Determine the [x, y] coordinate at the center of the cell enclosing the given text.  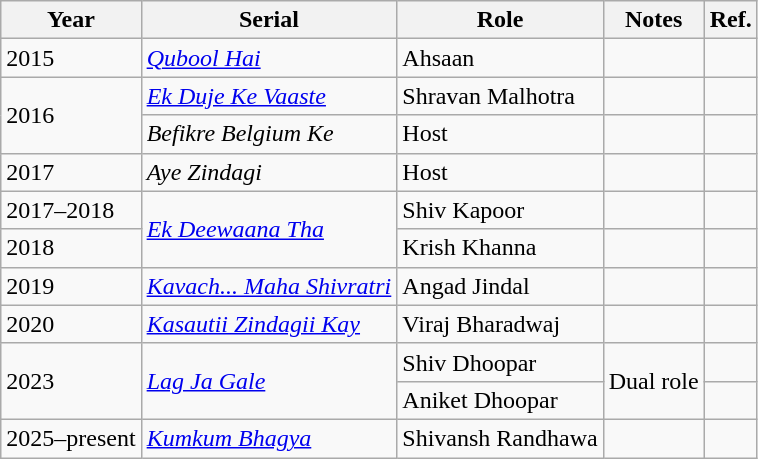
Shravan Malhotra [500, 96]
2023 [71, 381]
Krish Khanna [500, 248]
Ek Duje Ke Vaaste [269, 96]
Role [500, 20]
Lag Ja Gale [269, 381]
Shiv Kapoor [500, 210]
Aniket Dhoopar [500, 400]
2015 [71, 58]
Ref. [730, 20]
Angad Jindal [500, 286]
Befikre Belgium Ke [269, 134]
Dual role [654, 381]
Aye Zindagi [269, 172]
Kavach... Maha Shivratri [269, 286]
Ek Deewaana Tha [269, 229]
Serial [269, 20]
Notes [654, 20]
Kasautii Zindagii Kay [269, 324]
Year [71, 20]
Kumkum Bhagya [269, 438]
2020 [71, 324]
2025–present [71, 438]
Shiv Dhoopar [500, 362]
2017–2018 [71, 210]
Shivansh Randhawa [500, 438]
2019 [71, 286]
Viraj Bharadwaj [500, 324]
Qubool Hai [269, 58]
Ahsaan [500, 58]
2017 [71, 172]
2016 [71, 115]
2018 [71, 248]
